Return the (X, Y) coordinate for the center point of the cell that contains the specified text.  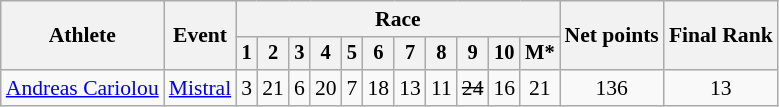
5 (352, 54)
16 (505, 88)
10 (505, 54)
1 (246, 54)
Net points (612, 36)
18 (378, 88)
Event (200, 36)
4 (326, 54)
24 (473, 88)
Athlete (82, 36)
136 (612, 88)
M* (540, 54)
8 (442, 54)
11 (442, 88)
9 (473, 54)
Final Rank (721, 36)
Race (398, 19)
Andreas Cariolou (82, 88)
Mistral (200, 88)
20 (326, 88)
2 (273, 54)
